Locate the cell with the specified text and output its [X, Y] center coordinate. 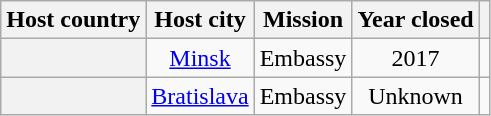
2017 [416, 58]
Host city [200, 20]
Host country [74, 20]
Bratislava [200, 96]
Mission [303, 20]
Year closed [416, 20]
Unknown [416, 96]
Minsk [200, 58]
